Find where the given text appears and provide that cell's center as [x, y] coordinate. 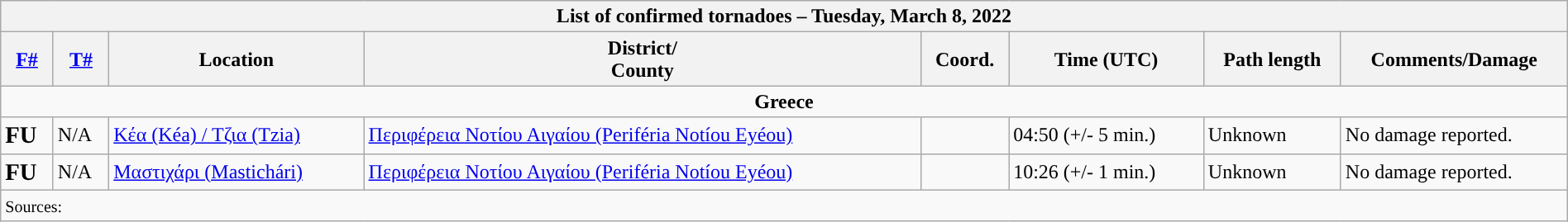
Sources: [784, 205]
04:50 (+/- 5 min.) [1107, 135]
Κέα (Kéa) / Τζια (Tzia) [237, 135]
T# [81, 59]
List of confirmed tornadoes – Tuesday, March 8, 2022 [784, 17]
F# [27, 59]
Path length [1272, 59]
Comments/Damage [1454, 59]
Μαστιχάρι (Mastichári) [237, 172]
Coord. [965, 59]
Time (UTC) [1107, 59]
10:26 (+/- 1 min.) [1107, 172]
Location [237, 59]
District/County [643, 59]
Greece [784, 102]
